Capture the cell that displays the provided text and extract its (X, Y) central coordinate. 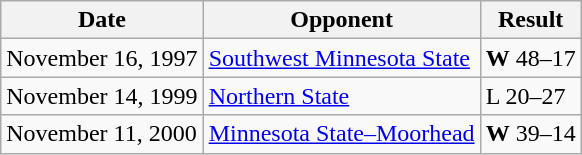
Result (530, 20)
Date (102, 20)
Northern State (342, 96)
W 48–17 (530, 58)
L 20–27 (530, 96)
November 14, 1999 (102, 96)
November 11, 2000 (102, 134)
W 39–14 (530, 134)
Minnesota State–Moorhead (342, 134)
November 16, 1997 (102, 58)
Opponent (342, 20)
Southwest Minnesota State (342, 58)
